Scan for the cell matching the given text and deliver its (x, y) coordinate at center. 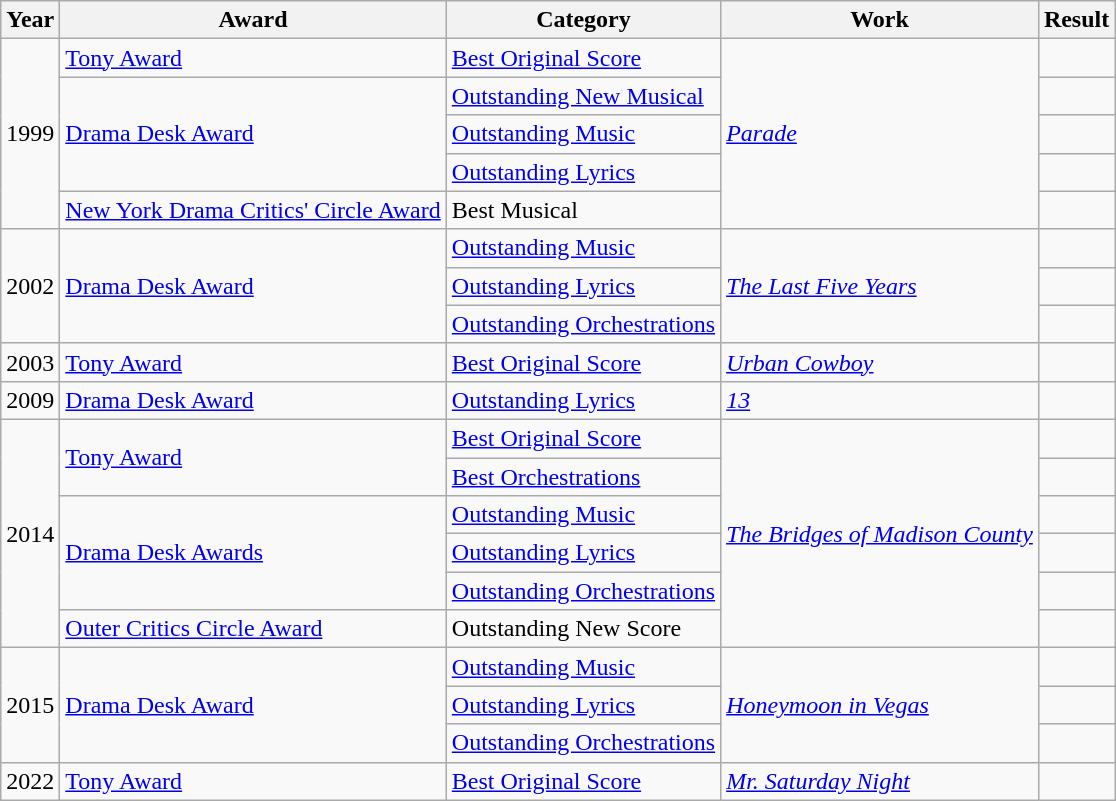
Result (1076, 20)
Outstanding New Score (583, 629)
Best Orchestrations (583, 477)
Outstanding New Musical (583, 96)
2003 (30, 362)
The Bridges of Madison County (880, 533)
Drama Desk Awards (253, 553)
Best Musical (583, 210)
Category (583, 20)
1999 (30, 134)
Outer Critics Circle Award (253, 629)
2022 (30, 781)
Year (30, 20)
Honeymoon in Vegas (880, 705)
2002 (30, 286)
Parade (880, 134)
Work (880, 20)
2015 (30, 705)
13 (880, 400)
Urban Cowboy (880, 362)
Award (253, 20)
Mr. Saturday Night (880, 781)
New York Drama Critics' Circle Award (253, 210)
The Last Five Years (880, 286)
2009 (30, 400)
2014 (30, 533)
